Identify which cell holds the provided text, then report its (x, y) central coordinate. 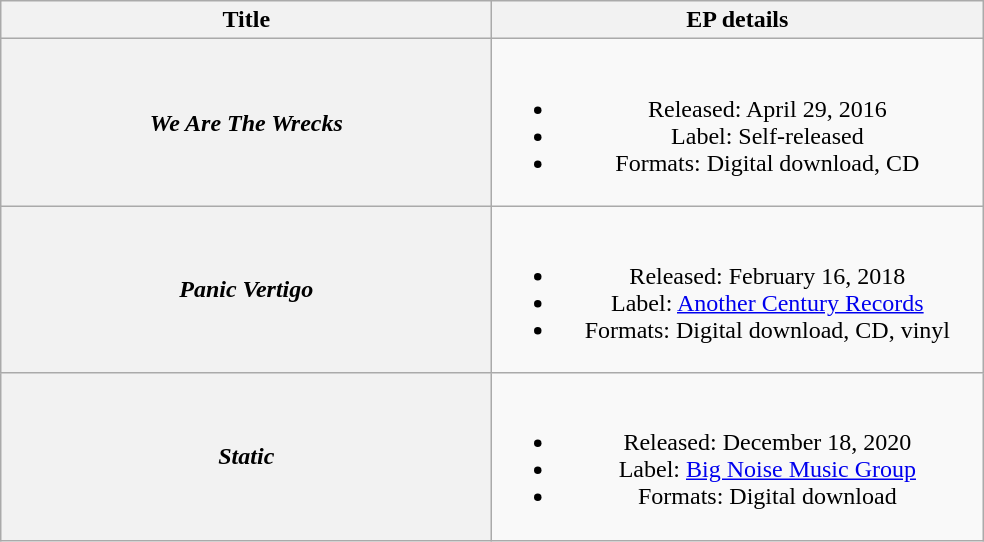
Panic Vertigo (246, 290)
Released: April 29, 2016Label: Self-releasedFormats: Digital download, CD (738, 122)
Title (246, 20)
Released: February 16, 2018Label: Another Century RecordsFormats: Digital download, CD, vinyl (738, 290)
EP details (738, 20)
Released: December 18, 2020Label: Big Noise Music GroupFormats: Digital download (738, 456)
Static (246, 456)
We Are The Wrecks (246, 122)
